Determine the (x, y) coordinate at the center of the cell enclosing the given text.  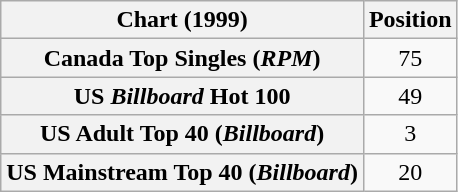
3 (410, 134)
75 (410, 58)
Chart (1999) (182, 20)
US Mainstream Top 40 (Billboard) (182, 172)
20 (410, 172)
49 (410, 96)
Position (410, 20)
US Billboard Hot 100 (182, 96)
Canada Top Singles (RPM) (182, 58)
US Adult Top 40 (Billboard) (182, 134)
